Determine the [x, y] coordinate at the center of the cell enclosing the given text.  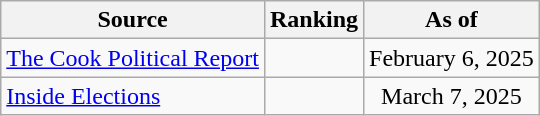
March 7, 2025 [452, 96]
Source [133, 20]
As of [452, 20]
The Cook Political Report [133, 58]
Inside Elections [133, 96]
Ranking [314, 20]
February 6, 2025 [452, 58]
